Extract the [X, Y] coordinate from the center of the cell holding the provided text.  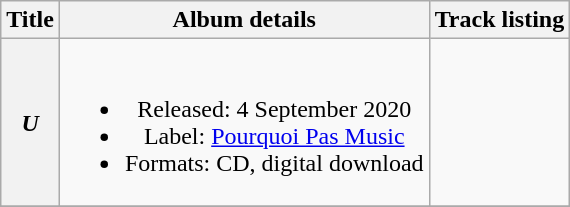
Title [30, 20]
U [30, 122]
Album details [244, 20]
Released: 4 September 2020Label: Pourquoi Pas MusicFormats: CD, digital download [244, 122]
Track listing [500, 20]
